Find where the given text appears and provide that cell's center as [x, y] coordinate. 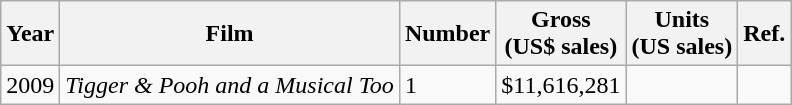
Gross(US$ sales) [561, 34]
Film [230, 34]
Year [30, 34]
1 [447, 85]
Ref. [764, 34]
$11,616,281 [561, 85]
Tigger & Pooh and a Musical Too [230, 85]
Units(US sales) [682, 34]
2009 [30, 85]
Number [447, 34]
